From the cell containing the given text, extract its center point as (X, Y) coordinate. 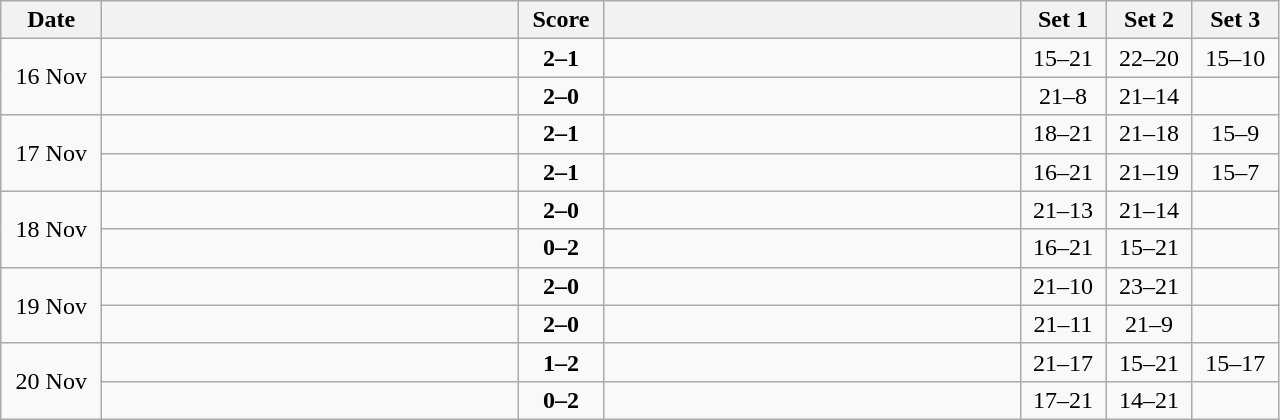
21–8 (1063, 96)
21–19 (1149, 172)
17–21 (1063, 400)
14–21 (1149, 400)
19 Nov (52, 305)
15–10 (1235, 58)
23–21 (1149, 286)
15–7 (1235, 172)
1–2 (561, 362)
21–17 (1063, 362)
15–9 (1235, 134)
22–20 (1149, 58)
16 Nov (52, 77)
Set 1 (1063, 20)
15–17 (1235, 362)
18–21 (1063, 134)
Set 2 (1149, 20)
18 Nov (52, 229)
Set 3 (1235, 20)
21–18 (1149, 134)
21–10 (1063, 286)
17 Nov (52, 153)
Score (561, 20)
20 Nov (52, 381)
Date (52, 20)
21–13 (1063, 210)
21–9 (1149, 324)
21–11 (1063, 324)
